Capture the cell that displays the provided text and extract its [x, y] central coordinate. 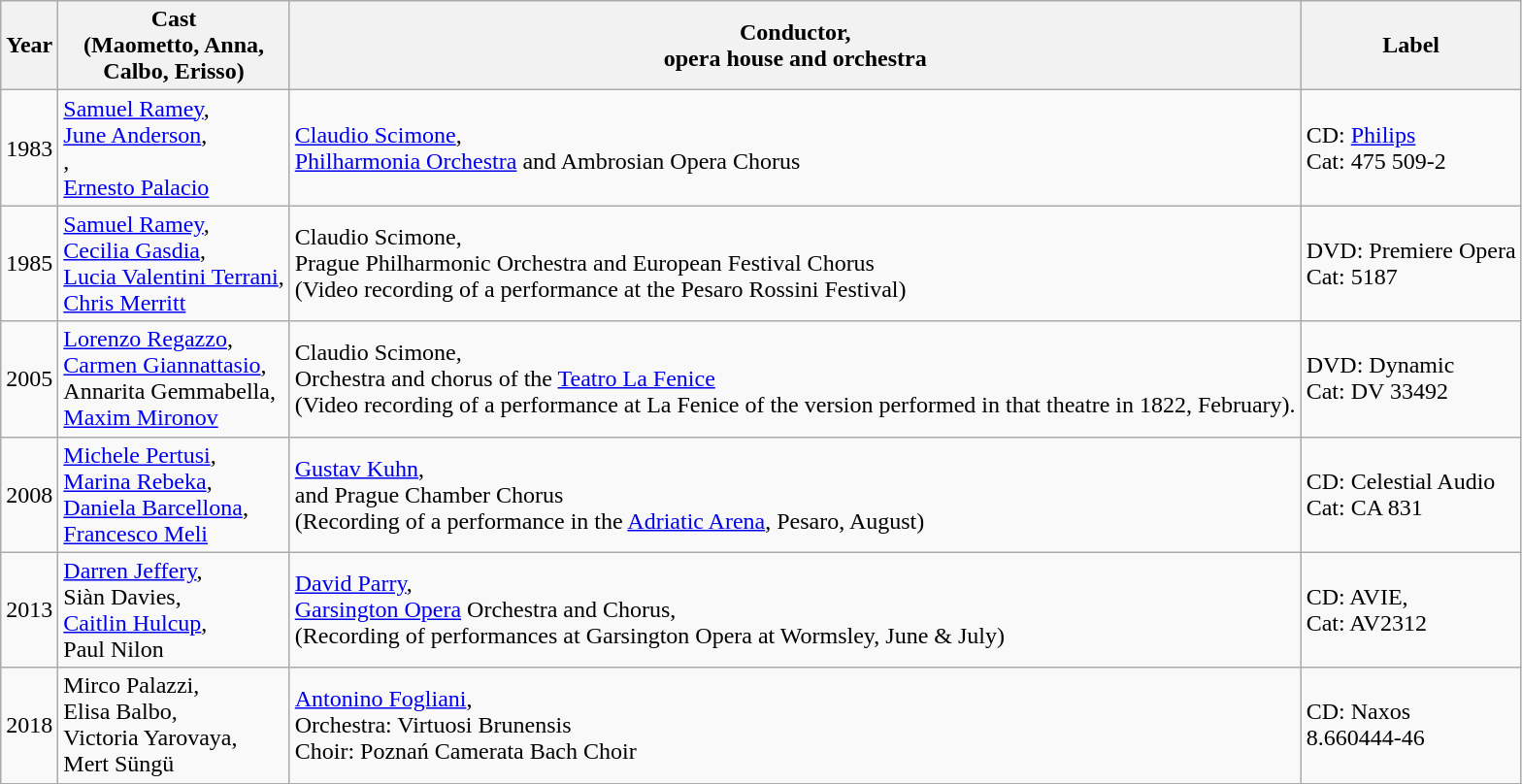
2005 [29, 378]
DVD: Premiere OperaCat: 5187 [1411, 264]
Antonino Fogliani,Orchestra: Virtuosi BrunensisChoir: Poznań Camerata Bach Choir [795, 726]
CD: Naxos8.660444-46 [1411, 726]
Cast(Maometto, Anna,Calbo, Erisso) [174, 46]
Samuel Ramey,Cecilia Gasdia,Lucia Valentini Terrani,Chris Merritt [174, 264]
Samuel Ramey,June Anderson,,Ernesto Palacio [174, 147]
David Parry,Garsington Opera Orchestra and Chorus,(Recording of performances at Garsington Opera at Wormsley, June & July) [795, 609]
Label [1411, 46]
Darren Jeffery,Siàn Davies,Caitlin Hulcup,Paul Nilon [174, 609]
Gustav Kuhn, and Prague Chamber Chorus(Recording of a performance in the Adriatic Arena, Pesaro, August) [795, 495]
Michele Pertusi,Marina Rebeka,Daniela Barcellona,Francesco Meli [174, 495]
1985 [29, 264]
2008 [29, 495]
Claudio Scimone,Prague Philharmonic Orchestra and European Festival Chorus(Video recording of a performance at the Pesaro Rossini Festival) [795, 264]
Conductor,opera house and orchestra [795, 46]
CD: PhilipsCat: 475 509-2 [1411, 147]
1983 [29, 147]
CD: Celestial AudioCat: CA 831 [1411, 495]
Mirco Palazzi,Elisa Balbo,Victoria Yarovaya,Mert Süngü [174, 726]
Year [29, 46]
Lorenzo Regazzo,Carmen Giannattasio,Annarita Gemmabella,Maxim Mironov [174, 378]
2018 [29, 726]
DVD: DynamicCat: DV 33492 [1411, 378]
Claudio Scimone,Philharmonia Orchestra and Ambrosian Opera Chorus [795, 147]
CD: AVIE,Cat: AV2312 [1411, 609]
2013 [29, 609]
